Return the [X, Y] coordinate for the center point of the cell that contains the specified text.  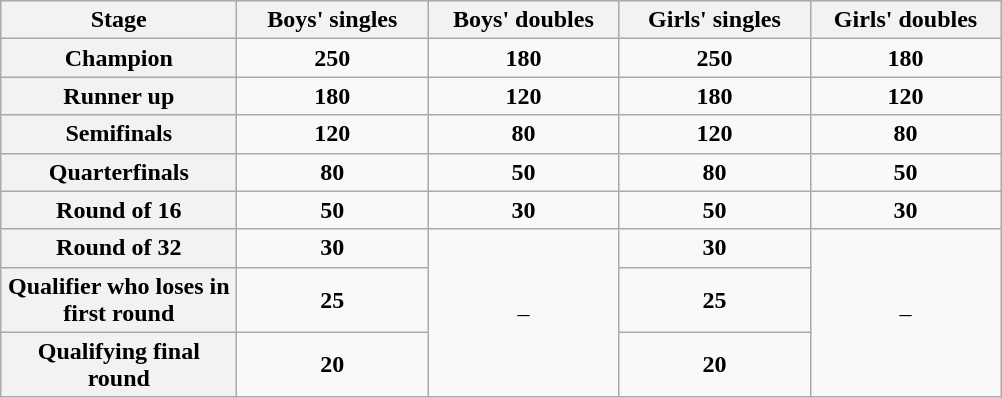
Boys' singles [332, 20]
Quarterfinals [119, 172]
Round of 16 [119, 210]
Round of 32 [119, 248]
Boys' doubles [524, 20]
Semifinals [119, 134]
Girls' singles [714, 20]
Champion [119, 58]
Qualifying final round [119, 364]
Runner up [119, 96]
Girls' doubles [906, 20]
Qualifier who loses in first round [119, 300]
Stage [119, 20]
